Return the (X, Y) coordinate for the center point of the cell that contains the specified text.  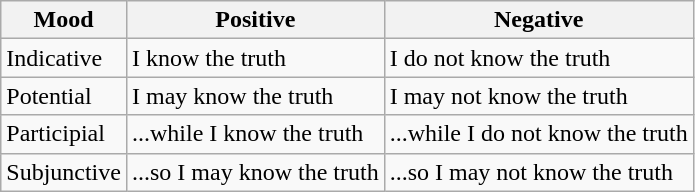
Subjunctive (64, 172)
I do not know the truth (538, 58)
Participial (64, 134)
...while I know the truth (255, 134)
Mood (64, 20)
...so I may not know the truth (538, 172)
Potential (64, 96)
I may not know the truth (538, 96)
I may know the truth (255, 96)
...while I do not know the truth (538, 134)
I know the truth (255, 58)
Positive (255, 20)
Indicative (64, 58)
...so I may know the truth (255, 172)
Negative (538, 20)
